Detect which cell encompasses the target text, then output its [x, y] center coordinate. 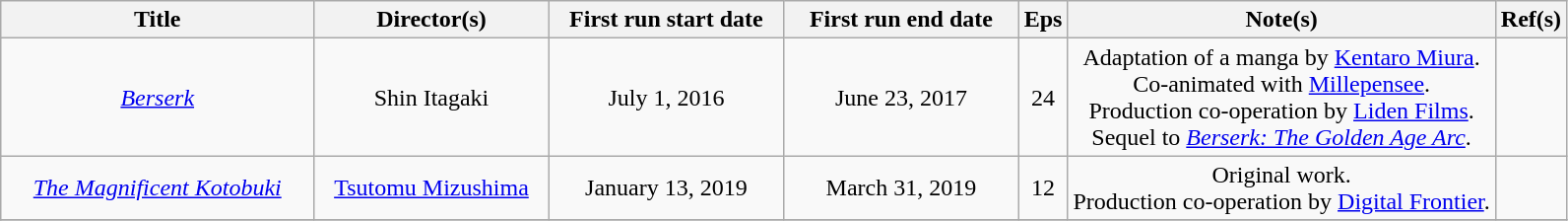
12 [1043, 187]
Title [158, 20]
Original work.Production co-operation by Digital Frontier. [1281, 187]
July 1, 2016 [666, 97]
January 13, 2019 [666, 187]
Tsutomu Mizushima [431, 187]
June 23, 2017 [901, 97]
Eps [1043, 20]
Shin Itagaki [431, 97]
Director(s) [431, 20]
Note(s) [1281, 20]
Adaptation of a manga by Kentaro Miura.Co-animated with Millepensee. Production co-operation by Liden Films. Sequel to Berserk: The Golden Age Arc. [1281, 97]
Ref(s) [1531, 20]
Berserk [158, 97]
24 [1043, 97]
March 31, 2019 [901, 187]
First run end date [901, 20]
First run start date [666, 20]
The Magnificent Kotobuki [158, 187]
